Detect which cell encompasses the target text, then output its [X, Y] center coordinate. 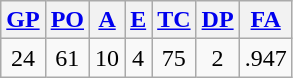
GP [23, 20]
FA [266, 20]
TC [174, 20]
75 [174, 58]
DP [218, 20]
4 [138, 58]
E [138, 20]
61 [67, 58]
PO [67, 20]
2 [218, 58]
.947 [266, 58]
10 [108, 58]
A [108, 20]
24 [23, 58]
